Return (x, y) of the center of cell containing provided text 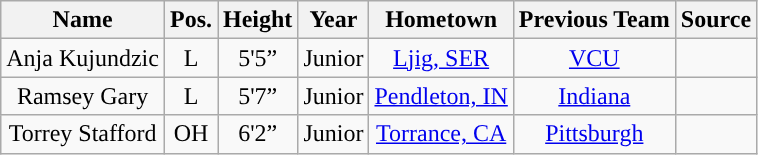
Year (334, 20)
Name (83, 20)
Source (716, 20)
Pos. (190, 20)
Pendleton, IN (441, 96)
VCU (594, 58)
Hometown (441, 20)
5'5” (258, 58)
5'7” (258, 96)
Height (258, 20)
Indiana (594, 96)
Ljig, SER (441, 58)
Pittsburgh (594, 134)
Previous Team (594, 20)
Torrey Stafford (83, 134)
Ramsey Gary (83, 96)
OH (190, 134)
6'2” (258, 134)
Anja Kujundzic (83, 58)
Torrance, CA (441, 134)
